Provide the (X, Y) coordinate of the cell's center where the given text is located.  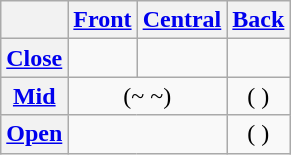
Back (258, 20)
Open (34, 134)
Front (102, 20)
Mid (34, 96)
Central (182, 20)
(~ ~) (148, 96)
Close (34, 58)
